Detect which cell encompasses the target text, then output its (x, y) center coordinate. 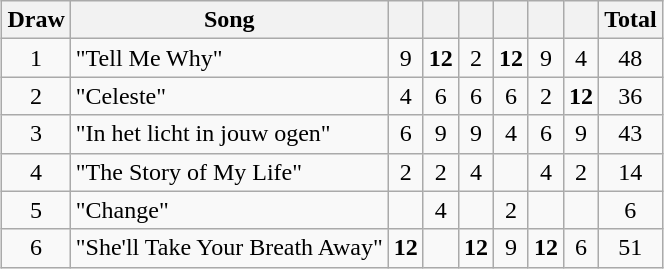
Total (631, 20)
"Celeste" (229, 96)
"In het licht in jouw ogen" (229, 134)
48 (631, 58)
Song (229, 20)
51 (631, 248)
36 (631, 96)
"The Story of My Life" (229, 172)
"Change" (229, 210)
"She'll Take Your Breath Away" (229, 248)
1 (36, 58)
14 (631, 172)
43 (631, 134)
3 (36, 134)
Draw (36, 20)
5 (36, 210)
"Tell Me Why" (229, 58)
